Capture the cell that displays the provided text and extract its [x, y] central coordinate. 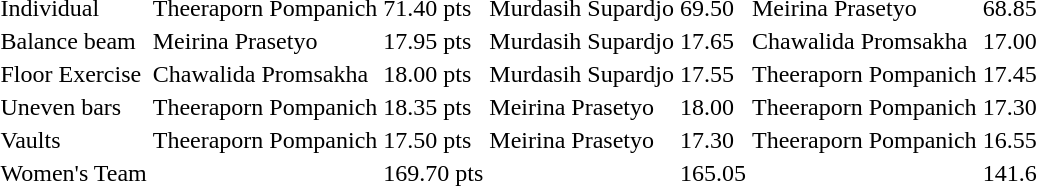
18.00 pts [434, 74]
17.55 [714, 74]
18.35 pts [434, 107]
17.50 pts [434, 140]
18.00 [714, 107]
17.65 [714, 41]
17.30 [714, 140]
17.95 pts [434, 41]
